Determine the [x, y] coordinate at the center of the cell enclosing the given text.  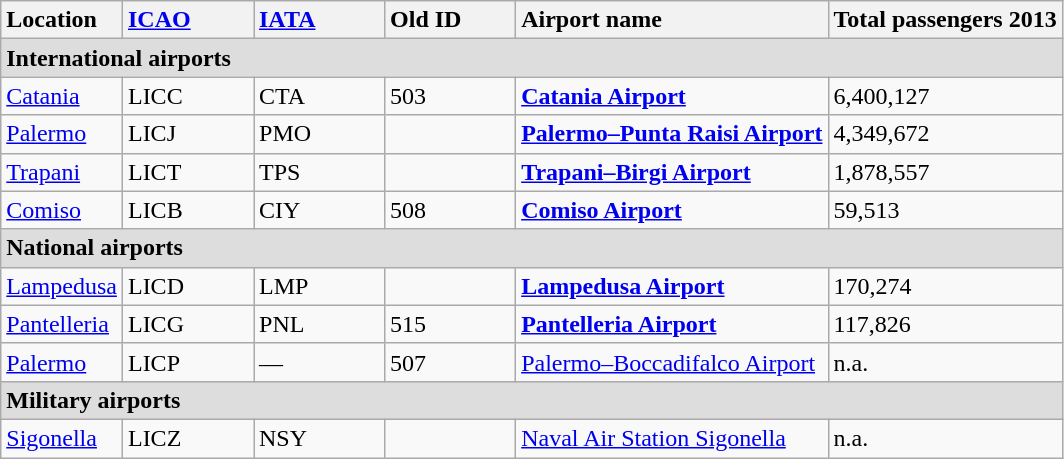
507 [450, 362]
Trapani–Birgi Airport [672, 172]
National airports [532, 248]
LICT [188, 172]
Comiso Airport [672, 210]
— [320, 362]
Naval Air Station Sigonella [672, 438]
Military airports [532, 400]
LICC [188, 96]
Palermo–Punta Raisi Airport [672, 134]
LMP [320, 286]
TPS [320, 172]
Catania [62, 96]
117,826 [945, 324]
Lampedusa [62, 286]
International airports [532, 58]
NSY [320, 438]
Old ID [450, 20]
Lampedusa Airport [672, 286]
Trapani [62, 172]
Airport name [672, 20]
Total passengers 2013 [945, 20]
Pantelleria [62, 324]
LICD [188, 286]
CTA [320, 96]
1,878,557 [945, 172]
LICG [188, 324]
LICJ [188, 134]
170,274 [945, 286]
508 [450, 210]
Catania Airport [672, 96]
PNL [320, 324]
Comiso [62, 210]
IATA [320, 20]
LICB [188, 210]
LICP [188, 362]
Pantelleria Airport [672, 324]
Sigonella [62, 438]
Location [62, 20]
503 [450, 96]
59,513 [945, 210]
LICZ [188, 438]
515 [450, 324]
CIY [320, 210]
6,400,127 [945, 96]
ICAO [188, 20]
4,349,672 [945, 134]
Palermo–Boccadifalco Airport [672, 362]
PMO [320, 134]
